Provide the (X, Y) coordinate of the cell's center where the given text is located.  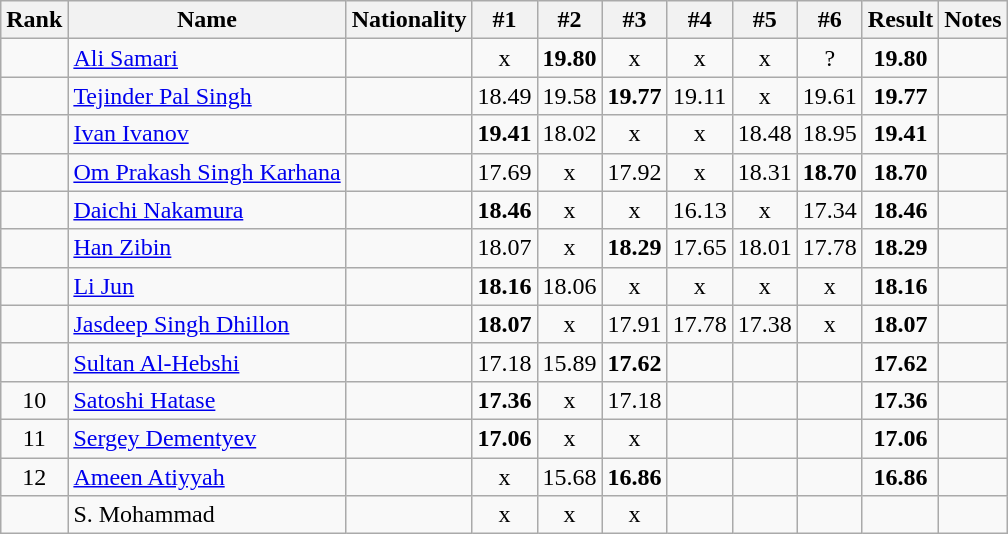
17.91 (634, 324)
Nationality (409, 20)
17.92 (634, 172)
Han Zibin (207, 248)
18.31 (764, 172)
17.34 (830, 210)
Notes (973, 20)
17.38 (764, 324)
Rank (34, 20)
18.48 (764, 134)
? (830, 58)
16.13 (700, 210)
18.06 (570, 286)
19.61 (830, 96)
17.69 (504, 172)
15.89 (570, 362)
#5 (764, 20)
Om Prakash Singh Karhana (207, 172)
#6 (830, 20)
18.95 (830, 134)
Tejinder Pal Singh (207, 96)
Jasdeep Singh Dhillon (207, 324)
Ameen Atiyyah (207, 477)
S. Mohammad (207, 515)
12 (34, 477)
18.02 (570, 134)
#1 (504, 20)
19.58 (570, 96)
Ali Samari (207, 58)
11 (34, 438)
Result (900, 20)
#2 (570, 20)
10 (34, 400)
19.11 (700, 96)
18.01 (764, 248)
Ivan Ivanov (207, 134)
Sultan Al-Hebshi (207, 362)
Satoshi Hatase (207, 400)
Daichi Nakamura (207, 210)
17.65 (700, 248)
18.49 (504, 96)
Name (207, 20)
#4 (700, 20)
Li Jun (207, 286)
#3 (634, 20)
15.68 (570, 477)
Sergey Dementyev (207, 438)
